Provide the [X, Y] coordinate of the cell's center where the given text is located.  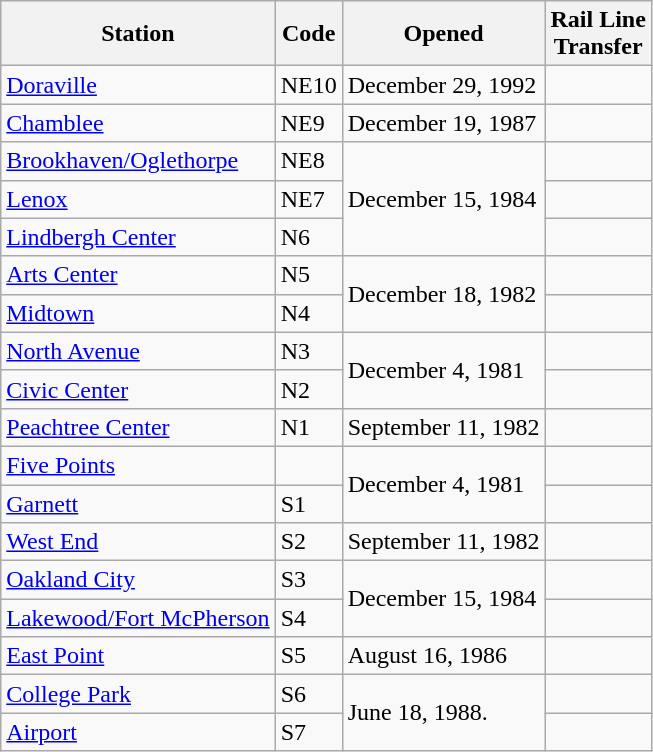
S1 [308, 503]
Peachtree Center [138, 427]
Oakland City [138, 580]
Brookhaven/Oglethorpe [138, 161]
S7 [308, 732]
December 18, 1982 [444, 294]
Lenox [138, 199]
N3 [308, 351]
August 16, 1986 [444, 656]
NE7 [308, 199]
Civic Center [138, 389]
NE10 [308, 85]
NE8 [308, 161]
West End [138, 542]
Lindbergh Center [138, 237]
December 29, 1992 [444, 85]
Station [138, 34]
Arts Center [138, 275]
North Avenue [138, 351]
Chamblee [138, 123]
N2 [308, 389]
Code [308, 34]
S3 [308, 580]
December 19, 1987 [444, 123]
Five Points [138, 465]
College Park [138, 694]
N5 [308, 275]
June 18, 1988. [444, 713]
S6 [308, 694]
N4 [308, 313]
Midtown [138, 313]
N1 [308, 427]
Lakewood/Fort McPherson [138, 618]
Opened [444, 34]
NE9 [308, 123]
East Point [138, 656]
S4 [308, 618]
Garnett [138, 503]
Airport [138, 732]
N6 [308, 237]
S2 [308, 542]
S5 [308, 656]
Doraville [138, 85]
Rail LineTransfer [598, 34]
